Provide the (X, Y) coordinate of the cell's center where the given text is located.  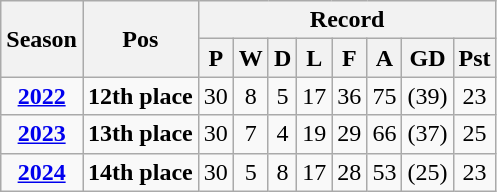
29 (350, 134)
(39) (428, 96)
2024 (42, 172)
7 (250, 134)
14th place (140, 172)
53 (384, 172)
L (314, 58)
Pos (140, 39)
2022 (42, 96)
75 (384, 96)
12th place (140, 96)
GD (428, 58)
(37) (428, 134)
W (250, 58)
Record (347, 20)
Pst (474, 58)
66 (384, 134)
(25) (428, 172)
13th place (140, 134)
P (216, 58)
F (350, 58)
4 (282, 134)
A (384, 58)
D (282, 58)
2023 (42, 134)
Season (42, 39)
19 (314, 134)
28 (350, 172)
25 (474, 134)
36 (350, 96)
